For the text-containing cell, return its midpoint in (X, Y) coordinate format. 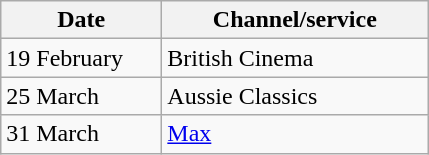
19 February (82, 58)
British Cinema (295, 58)
Aussie Classics (295, 96)
Max (295, 134)
25 March (82, 96)
Date (82, 20)
31 March (82, 134)
Channel/service (295, 20)
